Locate the cell with the specified text and output its [x, y] center coordinate. 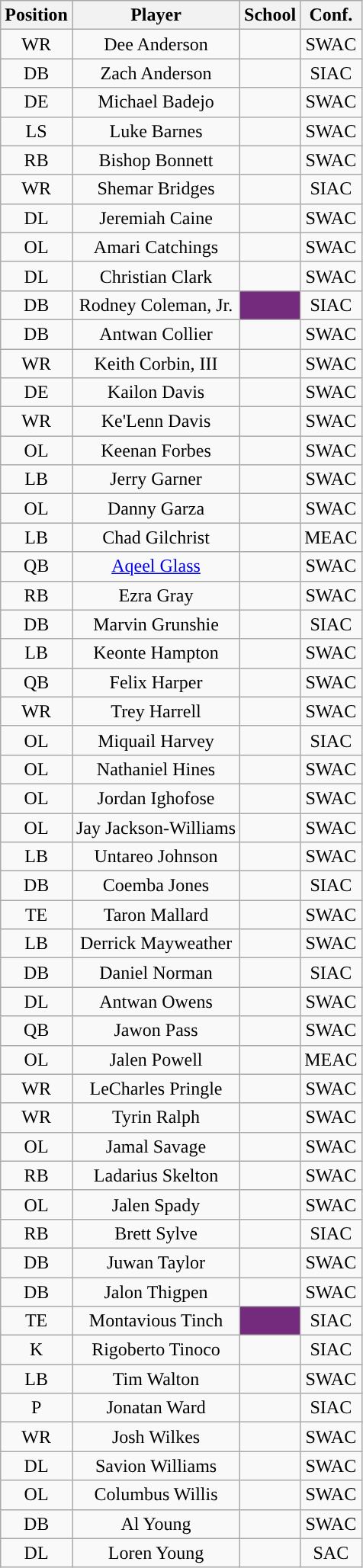
Daniel Norman [156, 973]
Jay Jackson-Williams [156, 827]
Keenan Forbes [156, 451]
Trey Harrell [156, 711]
Keith Corbin, III [156, 364]
Rodney Coleman, Jr. [156, 305]
Savion Williams [156, 1466]
Marvin Grunshie [156, 624]
Derrick Mayweather [156, 944]
Jeremiah Caine [156, 218]
Player [156, 15]
Rigoberto Tinoco [156, 1350]
Bishop Bonnett [156, 160]
Ke'Lenn Davis [156, 422]
Nathaniel Hines [156, 769]
Jawon Pass [156, 1031]
Aqeel Glass [156, 566]
Danny Garza [156, 508]
Antwan Collier [156, 334]
Tyrin Ralph [156, 1117]
Ladarius Skelton [156, 1175]
Amari Catchings [156, 247]
Antwan Owens [156, 1002]
LS [37, 131]
Jordan Ighofose [156, 798]
Josh Wilkes [156, 1437]
Tim Walton [156, 1379]
Loren Young [156, 1553]
Brett Sylve [156, 1233]
Coemba Jones [156, 886]
Christian Clark [156, 276]
Taron Mallard [156, 915]
Jonatan Ward [156, 1408]
Jalen Spady [156, 1204]
P [37, 1408]
Miquail Harvey [156, 740]
Dee Anderson [156, 44]
Juwan Taylor [156, 1262]
Conf. [331, 15]
Kailon Davis [156, 393]
Position [37, 15]
Zach Anderson [156, 73]
Jamal Savage [156, 1146]
K [37, 1350]
LeCharles Pringle [156, 1089]
Jalen Powell [156, 1060]
SAC [331, 1553]
Untareo Johnson [156, 857]
Felix Harper [156, 682]
Montavious Tinch [156, 1321]
Keonte Hampton [156, 653]
Michael Badejo [156, 102]
Chad Gilchrist [156, 537]
Shemar Bridges [156, 189]
Ezra Gray [156, 595]
School [270, 15]
Jalon Thigpen [156, 1292]
Jerry Garner [156, 479]
Luke Barnes [156, 131]
Al Young [156, 1524]
Columbus Willis [156, 1495]
